Identify which cell holds the provided text, then report its [X, Y] central coordinate. 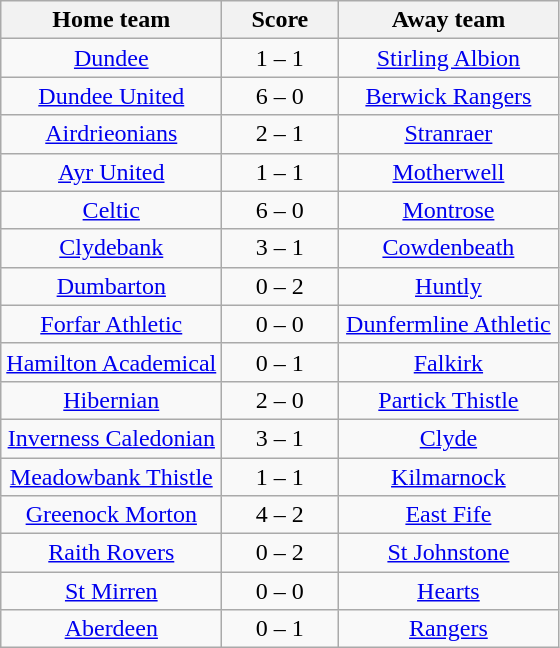
Away team [448, 20]
Cowdenbeath [448, 248]
Greenock Morton [112, 515]
Score [280, 20]
2 – 1 [280, 134]
Forfar Athletic [112, 324]
Huntly [448, 286]
Home team [112, 20]
Hibernian [112, 400]
Dundee [112, 58]
Dunfermline Athletic [448, 324]
Meadowbank Thistle [112, 477]
Falkirk [448, 362]
St Johnstone [448, 553]
Rangers [448, 629]
Motherwell [448, 172]
2 – 0 [280, 400]
Dundee United [112, 96]
Aberdeen [112, 629]
4 – 2 [280, 515]
Dumbarton [112, 286]
Montrose [448, 210]
East Fife [448, 515]
Kilmarnock [448, 477]
Clydebank [112, 248]
St Mirren [112, 591]
Partick Thistle [448, 400]
Inverness Caledonian [112, 438]
Clyde [448, 438]
Ayr United [112, 172]
Hamilton Academical [112, 362]
Celtic [112, 210]
Raith Rovers [112, 553]
Stirling Albion [448, 58]
Berwick Rangers [448, 96]
Airdrieonians [112, 134]
Hearts [448, 591]
Stranraer [448, 134]
